From the cell containing the given text, extract its center point as [X, Y] coordinate. 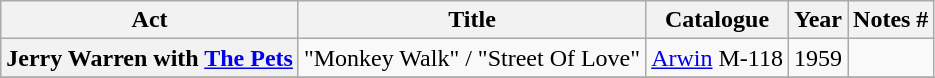
Notes # [891, 20]
Title [472, 20]
Catalogue [718, 20]
Year [818, 20]
"Monkey Walk" / "Street Of Love" [472, 58]
1959 [818, 58]
Jerry Warren with The Pets [150, 58]
Act [150, 20]
Arwin M-118 [718, 58]
